Return (x, y) of the center of cell containing provided text 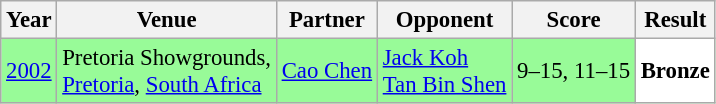
Pretoria Showgrounds,Pretoria, South Africa (166, 72)
Result (675, 20)
Venue (166, 20)
Partner (326, 20)
9–15, 11–15 (574, 72)
2002 (29, 72)
Bronze (675, 72)
Score (574, 20)
Opponent (444, 20)
Year (29, 20)
Cao Chen (326, 72)
Jack Koh Tan Bin Shen (444, 72)
